Identify which cell holds the provided text, then report its (x, y) central coordinate. 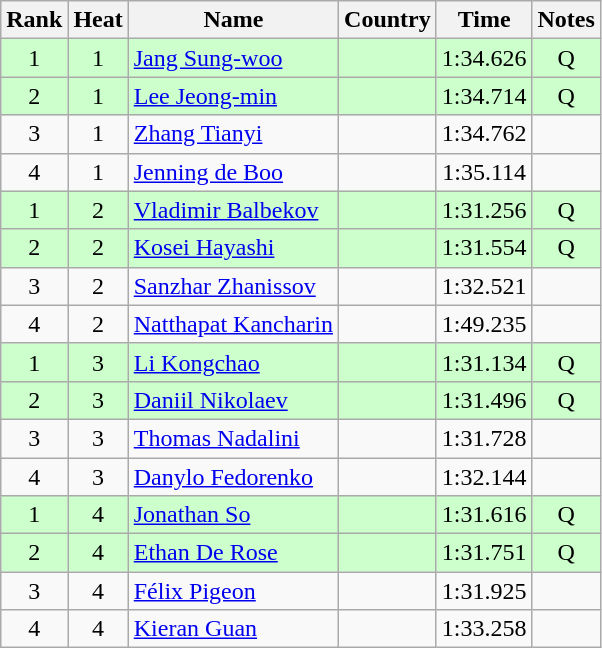
1:34.714 (484, 96)
Danylo Fedorenko (233, 477)
1:31.925 (484, 591)
1:34.626 (484, 58)
Country (388, 20)
Daniil Nikolaev (233, 400)
Natthapat Kancharin (233, 324)
Notes (566, 20)
Ethan De Rose (233, 553)
1:49.235 (484, 324)
Jenning de Boo (233, 172)
1:31.616 (484, 515)
Vladimir Balbekov (233, 210)
1:31.554 (484, 248)
1:32.521 (484, 286)
Heat (98, 20)
Rank (34, 20)
Sanzhar Zhanissov (233, 286)
1:31.134 (484, 362)
1:34.762 (484, 134)
Félix Pigeon (233, 591)
Kosei Hayashi (233, 248)
1:35.114 (484, 172)
1:31.256 (484, 210)
Jonathan So (233, 515)
1:32.144 (484, 477)
1:31.496 (484, 400)
1:31.728 (484, 438)
Thomas Nadalini (233, 438)
Zhang Tianyi (233, 134)
1:33.258 (484, 629)
Jang Sung-woo (233, 58)
1:31.751 (484, 553)
Li Kongchao (233, 362)
Time (484, 20)
Lee Jeong-min (233, 96)
Name (233, 20)
Kieran Guan (233, 629)
